Capture the cell that displays the provided text and extract its (X, Y) central coordinate. 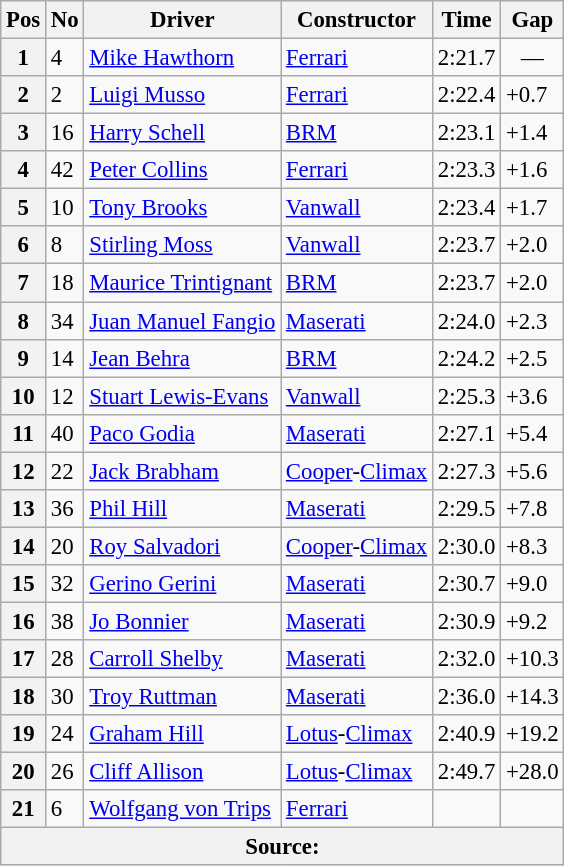
+28.0 (532, 772)
— (532, 58)
2:36.0 (466, 697)
+5.4 (532, 433)
Gerino Gerini (182, 584)
+2.3 (532, 321)
2:29.5 (466, 509)
+2.5 (532, 358)
40 (65, 433)
+14.3 (532, 697)
+3.6 (532, 396)
2:25.3 (466, 396)
2:40.9 (466, 734)
Constructor (357, 20)
2:21.7 (466, 58)
+10.3 (532, 659)
Gap (532, 20)
Luigi Musso (182, 95)
36 (65, 509)
Source: (282, 847)
+1.4 (532, 133)
1 (24, 58)
Roy Salvadori (182, 546)
+1.6 (532, 170)
24 (65, 734)
Stirling Moss (182, 245)
Carroll Shelby (182, 659)
21 (24, 809)
22 (65, 471)
32 (65, 584)
2:27.1 (466, 433)
30 (65, 697)
Jo Bonnier (182, 621)
38 (65, 621)
Paco Godia (182, 433)
2:27.3 (466, 471)
Graham Hill (182, 734)
Jean Behra (182, 358)
Time (466, 20)
Juan Manuel Fangio (182, 321)
2:23.1 (466, 133)
28 (65, 659)
Pos (24, 20)
2:30.0 (466, 546)
+9.2 (532, 621)
15 (24, 584)
2:30.7 (466, 584)
No (65, 20)
Harry Schell (182, 133)
19 (24, 734)
Peter Collins (182, 170)
3 (24, 133)
2:32.0 (466, 659)
+8.3 (532, 546)
Jack Brabham (182, 471)
7 (24, 283)
2:24.2 (466, 358)
Cliff Allison (182, 772)
+0.7 (532, 95)
13 (24, 509)
5 (24, 208)
2:24.0 (466, 321)
42 (65, 170)
2:30.9 (466, 621)
11 (24, 433)
+5.6 (532, 471)
34 (65, 321)
+9.0 (532, 584)
17 (24, 659)
Troy Ruttman (182, 697)
Tony Brooks (182, 208)
2:23.3 (466, 170)
9 (24, 358)
+19.2 (532, 734)
Phil Hill (182, 509)
Mike Hawthorn (182, 58)
26 (65, 772)
+1.7 (532, 208)
Driver (182, 20)
Wolfgang von Trips (182, 809)
2:22.4 (466, 95)
2:49.7 (466, 772)
Stuart Lewis-Evans (182, 396)
2:23.4 (466, 208)
+7.8 (532, 509)
Maurice Trintignant (182, 283)
